Locate the cell with the specified text and output its (x, y) center coordinate. 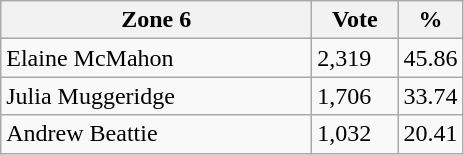
33.74 (430, 96)
Andrew Beattie (156, 134)
Julia Muggeridge (156, 96)
45.86 (430, 58)
Zone 6 (156, 20)
2,319 (355, 58)
Elaine McMahon (156, 58)
% (430, 20)
20.41 (430, 134)
1,706 (355, 96)
1,032 (355, 134)
Vote (355, 20)
